Pinpoint the cell where the given text exists, returning its (X, Y) midpoint coordinate. 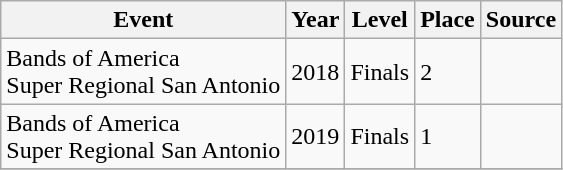
Source (520, 20)
Place (448, 20)
1 (448, 136)
Level (380, 20)
2 (448, 72)
2018 (316, 72)
Event (144, 20)
2019 (316, 136)
Year (316, 20)
